Scan for the cell matching the given text and deliver its [x, y] coordinate at center. 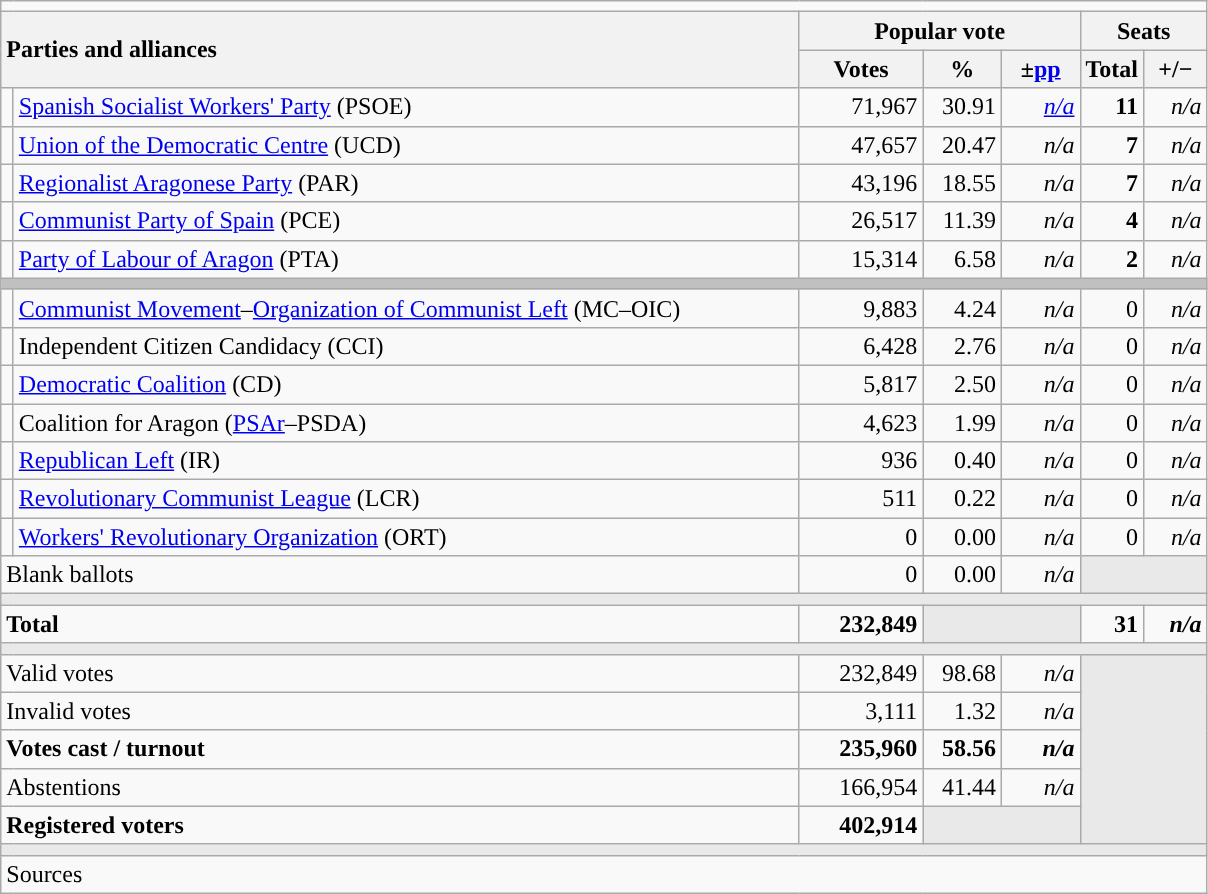
Spanish Socialist Workers' Party (PSOE) [406, 107]
+/− [1176, 69]
Republican Left (IR) [406, 461]
1.32 [962, 711]
±pp [1040, 69]
26,517 [861, 221]
98.68 [962, 673]
3,111 [861, 711]
166,954 [861, 787]
41.44 [962, 787]
Seats [1144, 31]
402,914 [861, 825]
20.47 [962, 145]
Registered voters [400, 825]
Sources [604, 874]
9,883 [861, 308]
15,314 [861, 259]
Revolutionary Communist League (LCR) [406, 499]
936 [861, 461]
Union of the Democratic Centre (UCD) [406, 145]
43,196 [861, 183]
2 [1112, 259]
2.76 [962, 346]
Party of Labour of Aragon (PTA) [406, 259]
4 [1112, 221]
Votes [861, 69]
30.91 [962, 107]
Invalid votes [400, 711]
Coalition for Aragon (PSAr–PSDA) [406, 423]
71,967 [861, 107]
Communist Movement–Organization of Communist Left (MC–OIC) [406, 308]
18.55 [962, 183]
58.56 [962, 749]
0.22 [962, 499]
6.58 [962, 259]
511 [861, 499]
6,428 [861, 346]
Popular vote [940, 31]
11 [1112, 107]
Abstentions [400, 787]
31 [1112, 624]
Democratic Coalition (CD) [406, 384]
5,817 [861, 384]
11.39 [962, 221]
1.99 [962, 423]
Parties and alliances [400, 50]
Regionalist Aragonese Party (PAR) [406, 183]
235,960 [861, 749]
4.24 [962, 308]
4,623 [861, 423]
Blank ballots [400, 575]
2.50 [962, 384]
0.40 [962, 461]
47,657 [861, 145]
Workers' Revolutionary Organization (ORT) [406, 537]
% [962, 69]
Communist Party of Spain (PCE) [406, 221]
Votes cast / turnout [400, 749]
Valid votes [400, 673]
Independent Citizen Candidacy (CCI) [406, 346]
